Output the [x, y] coordinate of the center of the cell containing the given text.  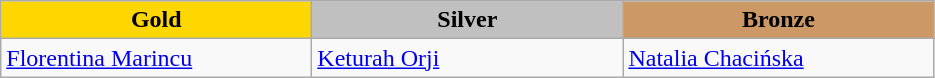
Keturah Orji [468, 58]
Natalia Chacińska [778, 58]
Silver [468, 20]
Florentina Marincu [156, 58]
Bronze [778, 20]
Gold [156, 20]
